Scan for the cell matching the given text and deliver its [x, y] coordinate at center. 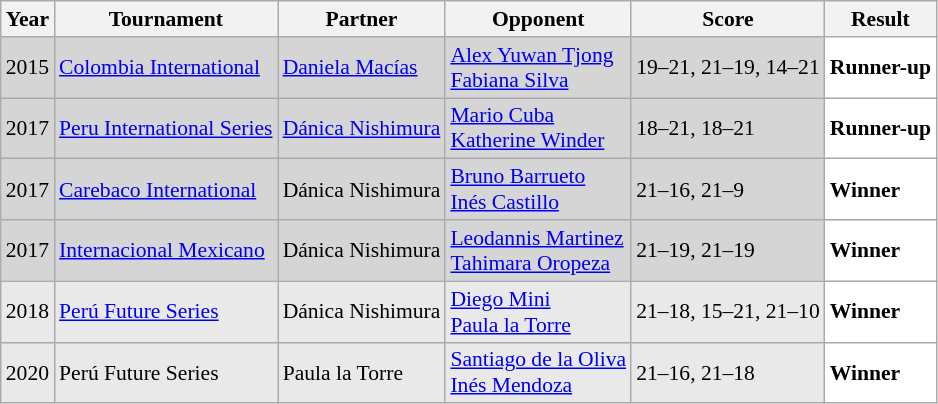
Year [28, 19]
21–16, 21–9 [728, 190]
Tournament [166, 19]
Score [728, 19]
Opponent [538, 19]
Colombia International [166, 68]
2018 [28, 312]
Leodannis Martinez Tahimara Oropeza [538, 250]
Santiago de la Oliva Inés Mendoza [538, 372]
Bruno Barrueto Inés Castillo [538, 190]
18–21, 18–21 [728, 128]
Carebaco International [166, 190]
19–21, 21–19, 14–21 [728, 68]
2015 [28, 68]
Result [880, 19]
21–16, 21–18 [728, 372]
21–19, 21–19 [728, 250]
Peru International Series [166, 128]
Diego Mini Paula la Torre [538, 312]
21–18, 15–21, 21–10 [728, 312]
Internacional Mexicano [166, 250]
Partner [362, 19]
2020 [28, 372]
Alex Yuwan Tjong Fabiana Silva [538, 68]
Daniela Macías [362, 68]
Mario Cuba Katherine Winder [538, 128]
Paula la Torre [362, 372]
